Search for the cell housing the specified text and yield its (x, y) center coordinate. 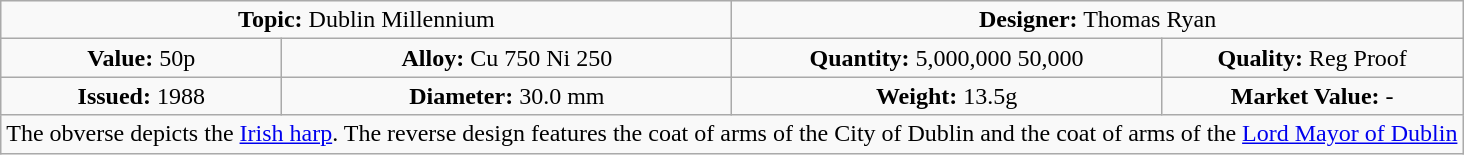
Quantity: 5,000,000 50,000 (946, 58)
Topic: Dublin Millennium (366, 20)
Designer: Thomas Ryan (1098, 20)
Diameter: 30.0 mm (507, 96)
Weight: 13.5g (946, 96)
Market Value: - (1312, 96)
Issued: 1988 (142, 96)
Quality: Reg Proof (1312, 58)
Value: 50p (142, 58)
Alloy: Cu 750 Ni 250 (507, 58)
